Return the (x, y) coordinate for the center point of the cell that contains the specified text.  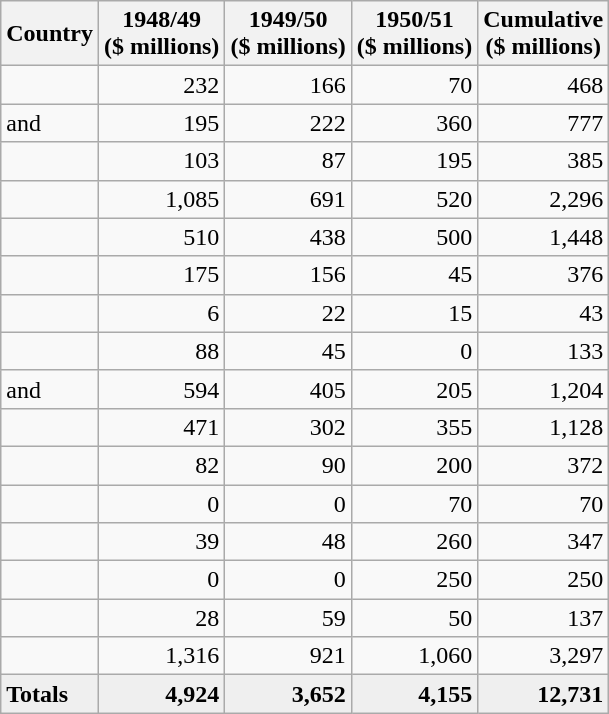
137 (544, 618)
260 (414, 542)
385 (544, 161)
1948/49($ millions) (161, 34)
200 (414, 465)
48 (288, 542)
1,204 (544, 389)
133 (544, 351)
Totals (50, 694)
2,296 (544, 199)
1,128 (544, 427)
360 (414, 123)
405 (288, 389)
50 (414, 618)
3,652 (288, 694)
205 (414, 389)
510 (161, 237)
90 (288, 465)
Cumulative($ millions) (544, 34)
1,060 (414, 656)
39 (161, 542)
4,924 (161, 694)
166 (288, 85)
Country (50, 34)
4,155 (414, 694)
594 (161, 389)
1949/50($ millions) (288, 34)
28 (161, 618)
88 (161, 351)
6 (161, 313)
12,731 (544, 694)
921 (288, 656)
43 (544, 313)
87 (288, 161)
376 (544, 275)
520 (414, 199)
438 (288, 237)
691 (288, 199)
82 (161, 465)
156 (288, 275)
355 (414, 427)
1,316 (161, 656)
15 (414, 313)
103 (161, 161)
1950/51($ millions) (414, 34)
3,297 (544, 656)
1,448 (544, 237)
471 (161, 427)
777 (544, 123)
232 (161, 85)
302 (288, 427)
468 (544, 85)
347 (544, 542)
175 (161, 275)
372 (544, 465)
222 (288, 123)
59 (288, 618)
500 (414, 237)
22 (288, 313)
1,085 (161, 199)
